Pinpoint the cell where the given text exists, returning its (X, Y) midpoint coordinate. 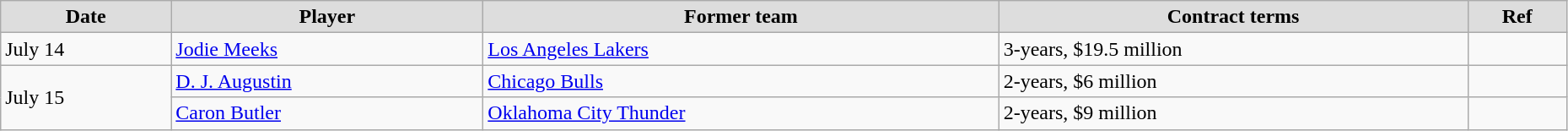
Player (327, 17)
2-years, $6 million (1233, 81)
Los Angeles Lakers (741, 49)
Contract terms (1233, 17)
July 15 (86, 97)
Oklahoma City Thunder (741, 113)
Caron Butler (327, 113)
Chicago Bulls (741, 81)
D. J. Augustin (327, 81)
2-years, $9 million (1233, 113)
3-years, $19.5 million (1233, 49)
Date (86, 17)
Jodie Meeks (327, 49)
Former team (741, 17)
Ref (1517, 17)
July 14 (86, 49)
